Output the (X, Y) coordinate of the center of the cell containing the given text.  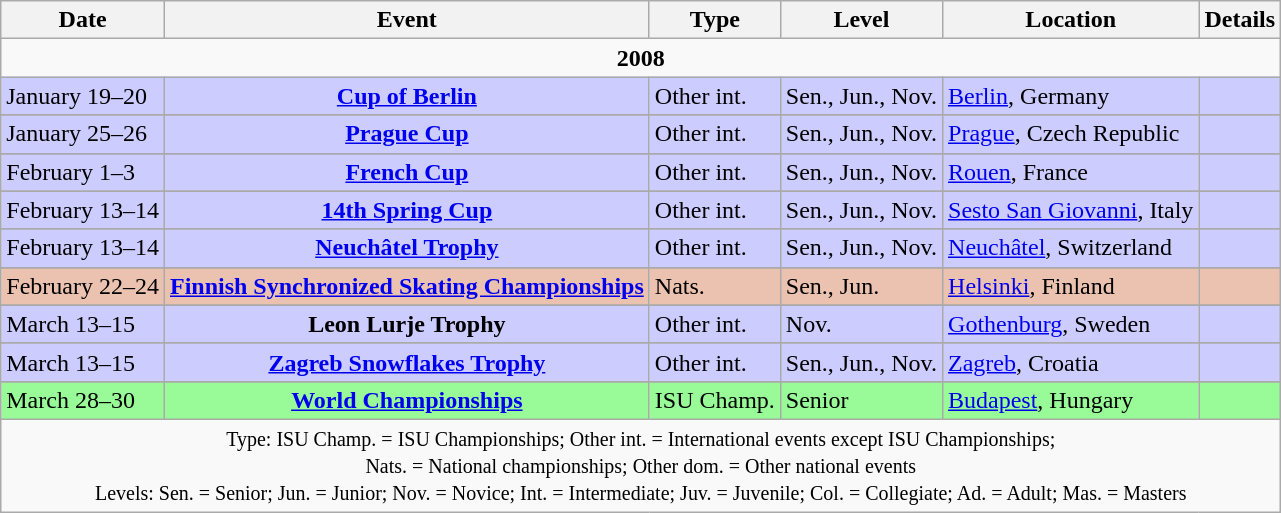
Neuchâtel, Switzerland (1071, 248)
Prague, Czech Republic (1071, 134)
Budapest, Hungary (1071, 400)
French Cup (406, 172)
Zagreb, Croatia (1071, 362)
Sesto San Giovanni, Italy (1071, 210)
March 28–30 (83, 400)
Finnish Synchronized Skating Championships (406, 286)
Nov. (861, 324)
ISU Champ. (714, 400)
Leon Lurje Trophy (406, 324)
Neuchâtel Trophy (406, 248)
January 19–20 (83, 96)
Type (714, 20)
January 25–26 (83, 134)
February 22–24 (83, 286)
Gothenburg, Sweden (1071, 324)
Location (1071, 20)
Prague Cup (406, 134)
2008 (641, 58)
February 1–3 (83, 172)
Date (83, 20)
Zagreb Snowflakes Trophy (406, 362)
Cup of Berlin (406, 96)
Rouen, France (1071, 172)
14th Spring Cup (406, 210)
Level (861, 20)
Berlin, Germany (1071, 96)
Helsinki, Finland (1071, 286)
World Championships (406, 400)
Senior (861, 400)
Event (406, 20)
Sen., Jun. (861, 286)
Nats. (714, 286)
Details (1240, 20)
